Output the [x, y] coordinate of the center of the cell containing the given text.  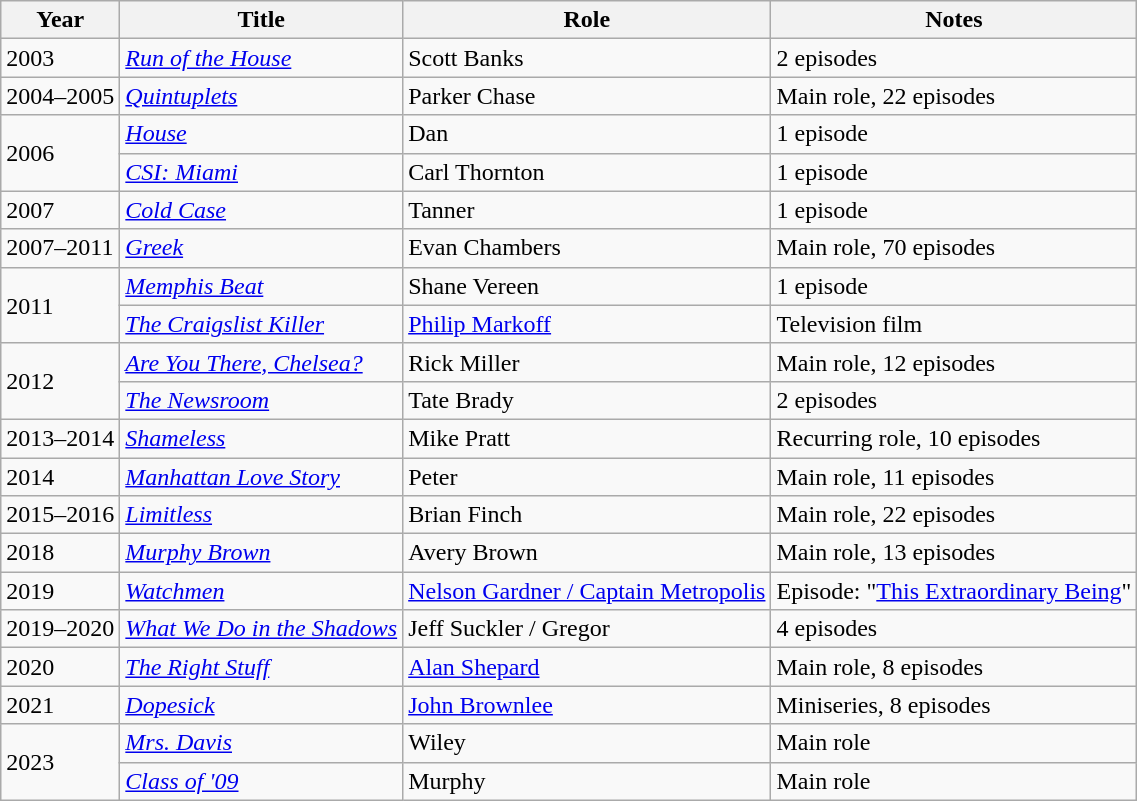
2004–2005 [60, 96]
2003 [60, 58]
The Right Stuff [262, 667]
Miniseries, 8 episodes [954, 705]
Shameless [262, 438]
Tate Brady [587, 400]
Run of the House [262, 58]
Dan [587, 134]
Memphis Beat [262, 286]
The Craigslist Killer [262, 324]
Main role, 13 episodes [954, 553]
Watchmen [262, 591]
2020 [60, 667]
John Brownlee [587, 705]
Title [262, 20]
Peter [587, 477]
What We Do in the Shadows [262, 629]
Main role, 11 episodes [954, 477]
Cold Case [262, 210]
2011 [60, 305]
Year [60, 20]
Alan Shepard [587, 667]
Episode: "This Extraordinary Being" [954, 591]
Avery Brown [587, 553]
2014 [60, 477]
Carl Thornton [587, 172]
Tanner [587, 210]
2021 [60, 705]
Class of '09 [262, 781]
CSI: Miami [262, 172]
2019 [60, 591]
Limitless [262, 515]
Nelson Gardner / Captain Metropolis [587, 591]
Television film [954, 324]
Wiley [587, 743]
Mrs. Davis [262, 743]
Greek [262, 248]
Rick Miller [587, 362]
Scott Banks [587, 58]
Evan Chambers [587, 248]
Recurring role, 10 episodes [954, 438]
The Newsroom [262, 400]
2007–2011 [60, 248]
2019–2020 [60, 629]
Murphy [587, 781]
4 episodes [954, 629]
Quintuplets [262, 96]
Main role, 12 episodes [954, 362]
2018 [60, 553]
Main role, 70 episodes [954, 248]
2007 [60, 210]
House [262, 134]
Shane Vereen [587, 286]
Brian Finch [587, 515]
Philip Markoff [587, 324]
Are You There, Chelsea? [262, 362]
Notes [954, 20]
2013–2014 [60, 438]
2006 [60, 153]
2012 [60, 381]
Mike Pratt [587, 438]
Manhattan Love Story [262, 477]
Parker Chase [587, 96]
Jeff Suckler / Gregor [587, 629]
Main role, 8 episodes [954, 667]
2015–2016 [60, 515]
2023 [60, 762]
Murphy Brown [262, 553]
Role [587, 20]
Dopesick [262, 705]
